Return the [x, y] coordinate for the center point of the cell that contains the specified text.  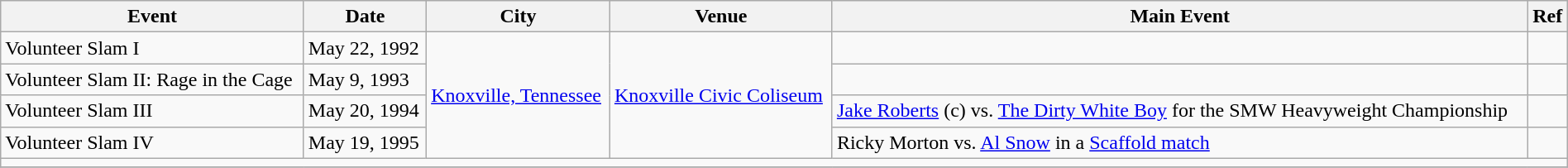
Event [152, 17]
Volunteer Slam III [152, 111]
Ref [1547, 17]
Volunteer Slam I [152, 48]
Venue [721, 17]
City [519, 17]
Jake Roberts (c) vs. The Dirty White Boy for the SMW Heavyweight Championship [1179, 111]
May 19, 1995 [365, 142]
May 9, 1993 [365, 79]
May 22, 1992 [365, 48]
Main Event [1179, 17]
Volunteer Slam IV [152, 142]
Volunteer Slam II: Rage in the Cage [152, 79]
Date [365, 17]
Ricky Morton vs. Al Snow in a Scaffold match [1179, 142]
Knoxville Civic Coliseum [721, 95]
May 20, 1994 [365, 111]
Knoxville, Tennessee [519, 95]
